Capture the cell that displays the provided text and extract its [X, Y] central coordinate. 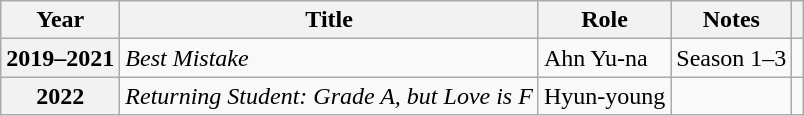
2019–2021 [60, 58]
Role [604, 20]
Title [330, 20]
Ahn Yu-na [604, 58]
Returning Student: Grade A, but Love is F [330, 96]
Year [60, 20]
Notes [732, 20]
Hyun-young [604, 96]
Best Mistake [330, 58]
2022 [60, 96]
Season 1–3 [732, 58]
